Scan for the cell matching the given text and deliver its (X, Y) coordinate at center. 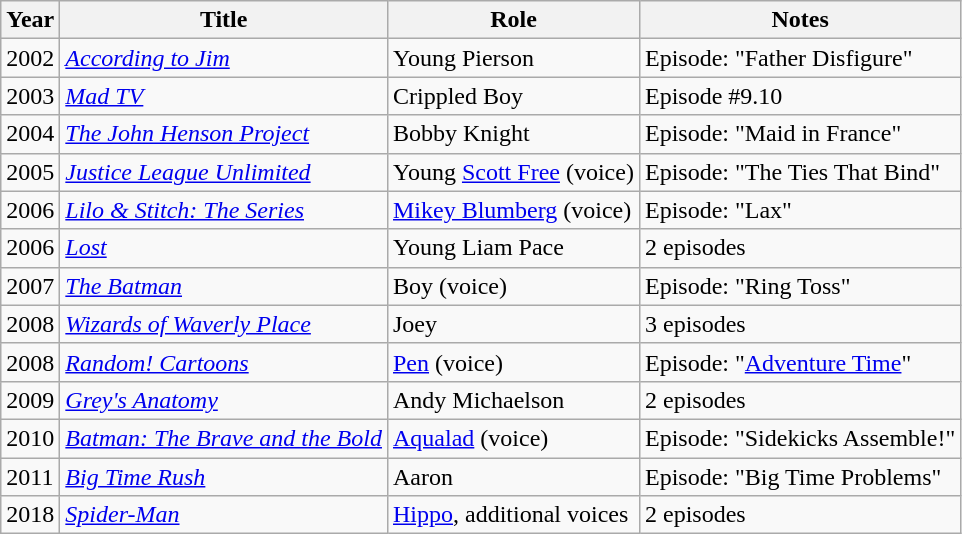
Boy (voice) (513, 286)
Aqualad (voice) (513, 438)
Crippled Boy (513, 96)
Episode: "Adventure Time" (800, 362)
Mad TV (224, 96)
Big Time Rush (224, 477)
Batman: The Brave and the Bold (224, 438)
2003 (30, 96)
2002 (30, 58)
Wizards of Waverly Place (224, 324)
2004 (30, 134)
2011 (30, 477)
Role (513, 20)
Spider-Man (224, 515)
The Batman (224, 286)
Title (224, 20)
Bobby Knight (513, 134)
Young Liam Pace (513, 248)
Young Pierson (513, 58)
Year (30, 20)
Grey's Anatomy (224, 400)
Episode: "The Ties That Bind" (800, 172)
Episode #9.10 (800, 96)
Lilo & Stitch: The Series (224, 210)
2018 (30, 515)
According to Jim (224, 58)
Justice League Unlimited (224, 172)
2009 (30, 400)
Random! Cartoons (224, 362)
3 episodes (800, 324)
The John Henson Project (224, 134)
Episode: "Maid in France" (800, 134)
Episode: "Ring Toss" (800, 286)
Lost (224, 248)
Pen (voice) (513, 362)
2007 (30, 286)
Young Scott Free (voice) (513, 172)
Episode: "Sidekicks Assemble!" (800, 438)
Episode: "Big Time Problems" (800, 477)
Episode: "Father Disfigure" (800, 58)
Joey (513, 324)
Aaron (513, 477)
Mikey Blumberg (voice) (513, 210)
2010 (30, 438)
Episode: "Lax" (800, 210)
2005 (30, 172)
Hippo, additional voices (513, 515)
Andy Michaelson (513, 400)
Notes (800, 20)
